Return (x, y) of the center of cell containing provided text 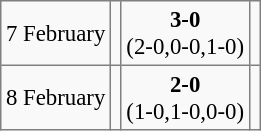
2-0(1-0,1-0,0-0) (185, 97)
7 February (56, 33)
3-0(2-0,0-0,1-0) (185, 33)
8 February (56, 97)
